Find where the given text appears and provide that cell's center as [x, y] coordinate. 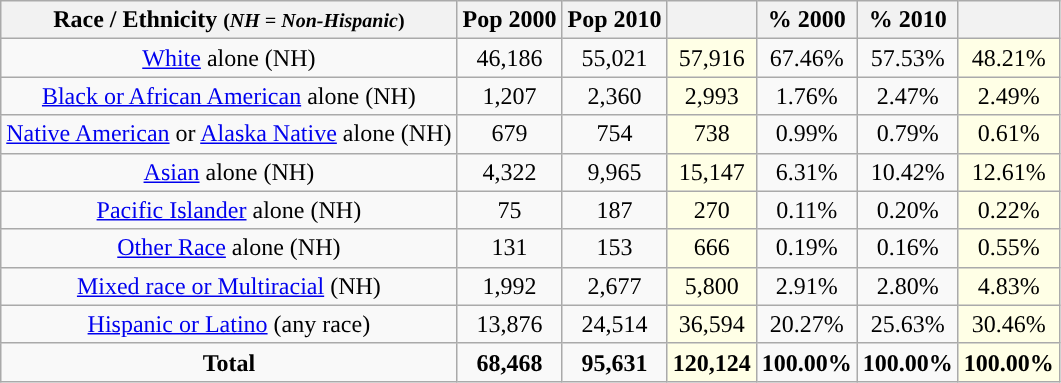
738 [712, 134]
Pop 2000 [510, 20]
270 [712, 210]
1,992 [510, 286]
Pop 2010 [614, 20]
68,468 [510, 362]
0.99% [806, 134]
13,876 [510, 324]
2,993 [712, 96]
2.47% [908, 96]
75 [510, 210]
2,360 [614, 96]
2.91% [806, 286]
2.49% [1008, 96]
131 [510, 248]
2,677 [614, 286]
Total [229, 362]
55,021 [614, 58]
Race / Ethnicity (NH = Non-Hispanic) [229, 20]
95,631 [614, 362]
30.46% [1008, 324]
10.42% [908, 172]
0.79% [908, 134]
Mixed race or Multiracial (NH) [229, 286]
6.31% [806, 172]
Black or African American alone (NH) [229, 96]
5,800 [712, 286]
666 [712, 248]
0.22% [1008, 210]
57.53% [908, 58]
46,186 [510, 58]
Asian alone (NH) [229, 172]
24,514 [614, 324]
120,124 [712, 362]
57,916 [712, 58]
2.80% [908, 286]
12.61% [1008, 172]
% 2000 [806, 20]
0.19% [806, 248]
4.83% [1008, 286]
0.16% [908, 248]
9,965 [614, 172]
% 2010 [908, 20]
15,147 [712, 172]
1,207 [510, 96]
679 [510, 134]
25.63% [908, 324]
36,594 [712, 324]
Hispanic or Latino (any race) [229, 324]
0.11% [806, 210]
0.55% [1008, 248]
153 [614, 248]
754 [614, 134]
187 [614, 210]
20.27% [806, 324]
Other Race alone (NH) [229, 248]
Native American or Alaska Native alone (NH) [229, 134]
0.20% [908, 210]
0.61% [1008, 134]
4,322 [510, 172]
48.21% [1008, 58]
Pacific Islander alone (NH) [229, 210]
1.76% [806, 96]
White alone (NH) [229, 58]
67.46% [806, 58]
